Pinpoint the cell where the given text exists, returning its [x, y] midpoint coordinate. 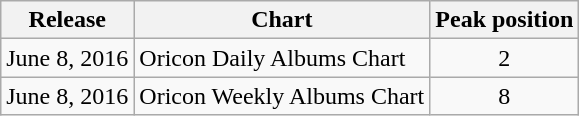
Chart [282, 20]
8 [504, 96]
Release [68, 20]
Peak position [504, 20]
Oricon Daily Albums Chart [282, 58]
2 [504, 58]
Oricon Weekly Albums Chart [282, 96]
